Output the (x, y) coordinate of the center of the cell containing the given text.  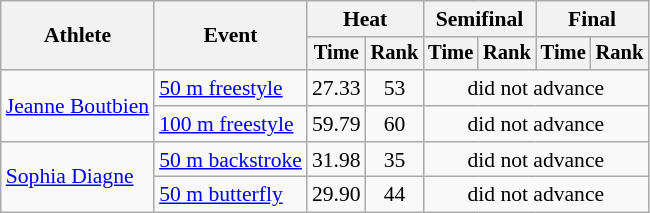
Athlete (78, 36)
50 m freestyle (230, 88)
53 (395, 88)
60 (395, 124)
31.98 (336, 160)
35 (395, 160)
50 m backstroke (230, 160)
44 (395, 195)
Jeanne Boutbien (78, 106)
Event (230, 36)
Semifinal (479, 19)
27.33 (336, 88)
Heat (365, 19)
Final (592, 19)
100 m freestyle (230, 124)
Sophia Diagne (78, 178)
29.90 (336, 195)
59.79 (336, 124)
50 m butterfly (230, 195)
